Search for the cell housing the specified text and yield its (X, Y) center coordinate. 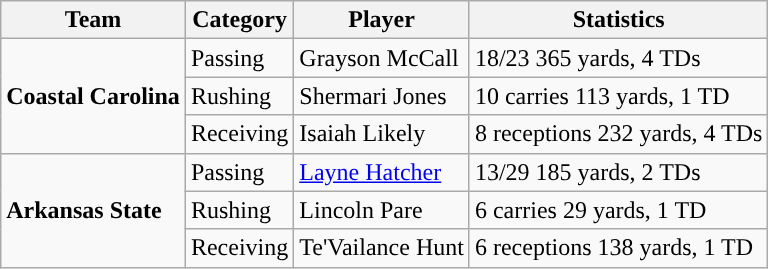
Category (239, 20)
8 receptions 232 yards, 4 TDs (618, 134)
18/23 365 yards, 4 TDs (618, 58)
Lincoln Pare (382, 210)
Grayson McCall (382, 58)
Te'Vailance Hunt (382, 248)
Arkansas State (94, 210)
Player (382, 20)
6 receptions 138 yards, 1 TD (618, 248)
Shermari Jones (382, 96)
Layne Hatcher (382, 172)
Team (94, 20)
13/29 185 yards, 2 TDs (618, 172)
Statistics (618, 20)
10 carries 113 yards, 1 TD (618, 96)
6 carries 29 yards, 1 TD (618, 210)
Isaiah Likely (382, 134)
Coastal Carolina (94, 96)
